Identify which cell holds the provided text, then report its [X, Y] central coordinate. 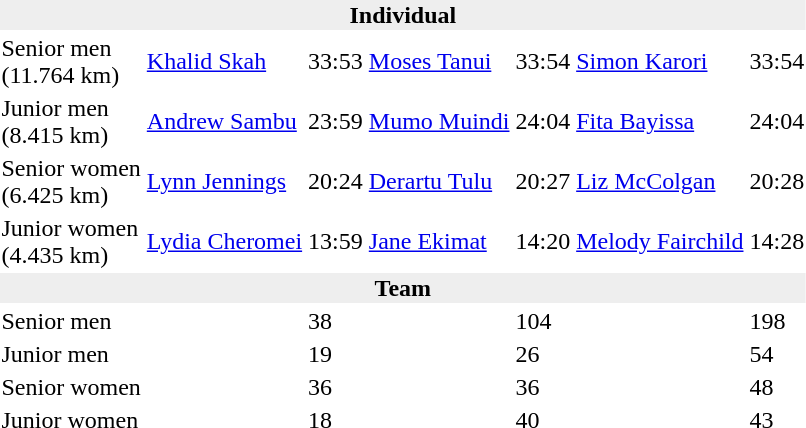
Individual [403, 15]
Junior men [71, 354]
Derartu Tulu [439, 182]
33:53 [336, 62]
Melody Fairchild [660, 242]
Jane Ekimat [439, 242]
38 [336, 321]
19 [336, 354]
Senior women [71, 387]
20:24 [336, 182]
Fita Bayissa [660, 122]
104 [543, 321]
48 [777, 387]
Junior women(4.435 km) [71, 242]
Liz McColgan [660, 182]
26 [543, 354]
14:20 [543, 242]
Mumo Muindi [439, 122]
Simon Karori [660, 62]
54 [777, 354]
13:59 [336, 242]
Lydia Cheromei [224, 242]
Senior men [71, 321]
Moses Tanui [439, 62]
20:27 [543, 182]
Lynn Jennings [224, 182]
Senior men(11.764 km) [71, 62]
20:28 [777, 182]
23:59 [336, 122]
Team [403, 288]
Junior men(8.415 km) [71, 122]
14:28 [777, 242]
198 [777, 321]
Khalid Skah [224, 62]
Andrew Sambu [224, 122]
Senior women(6.425 km) [71, 182]
